Detect which cell encompasses the target text, then output its (X, Y) center coordinate. 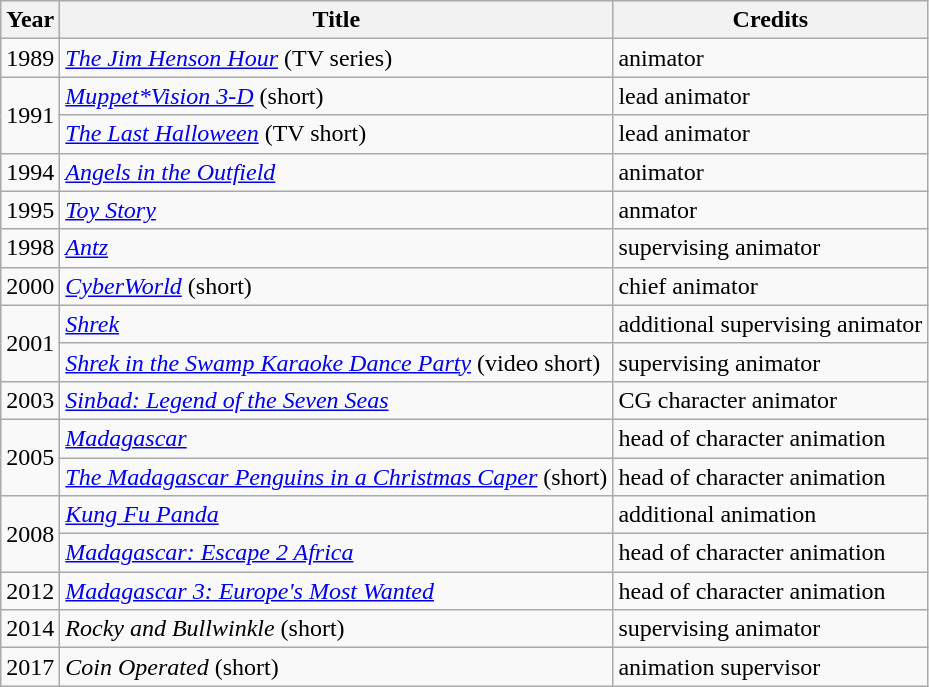
Toy Story (336, 210)
CG character animator (770, 400)
animation supervisor (770, 667)
Muppet*Vision 3-D (short) (336, 96)
Antz (336, 248)
CyberWorld (short) (336, 286)
The Madagascar Penguins in a Christmas Caper (short) (336, 477)
2014 (30, 629)
Title (336, 20)
additional animation (770, 515)
Madagascar (336, 438)
Rocky and Bullwinkle (short) (336, 629)
The Last Halloween (TV short) (336, 134)
Angels in the Outfield (336, 172)
Credits (770, 20)
2017 (30, 667)
Madagascar 3: Europe's Most Wanted (336, 591)
Kung Fu Panda (336, 515)
1994 (30, 172)
1989 (30, 58)
Sinbad: Legend of the Seven Seas (336, 400)
anmator (770, 210)
1991 (30, 115)
Shrek (336, 324)
2008 (30, 534)
2012 (30, 591)
2003 (30, 400)
additional supervising animator (770, 324)
2005 (30, 457)
Coin Operated (short) (336, 667)
Shrek in the Swamp Karaoke Dance Party (video short) (336, 362)
Year (30, 20)
1998 (30, 248)
1995 (30, 210)
chief animator (770, 286)
Madagascar: Escape 2 Africa (336, 553)
2000 (30, 286)
The Jim Henson Hour (TV series) (336, 58)
2001 (30, 343)
